Extract the [X, Y] coordinate from the center of the cell holding the provided text.  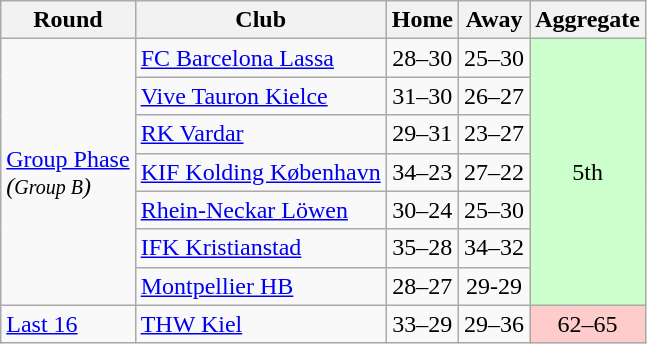
RK Vardar [260, 134]
33–29 [422, 324]
35–28 [422, 248]
Group Phase(Group B) [68, 172]
Montpellier HB [260, 286]
27–22 [494, 172]
29-29 [494, 286]
Rhein-Neckar Löwen [260, 210]
KIF Kolding København [260, 172]
34–32 [494, 248]
28–27 [422, 286]
62–65 [588, 324]
29–36 [494, 324]
28–30 [422, 58]
23–27 [494, 134]
IFK Kristianstad [260, 248]
THW Kiel [260, 324]
FC Barcelona Lassa [260, 58]
Round [68, 20]
29–31 [422, 134]
Vive Tauron Kielce [260, 96]
5th [588, 172]
Aggregate [588, 20]
Away [494, 20]
30–24 [422, 210]
Last 16 [68, 324]
Club [260, 20]
Home [422, 20]
26–27 [494, 96]
31–30 [422, 96]
34–23 [422, 172]
